For the text-containing cell, return its midpoint in (x, y) coordinate format. 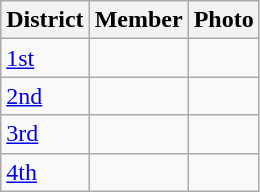
1st (45, 58)
3rd (45, 134)
Photo (224, 20)
4th (45, 172)
Member (138, 20)
2nd (45, 96)
District (45, 20)
